Provide the (x, y) coordinate of the cell's center where the given text is located.  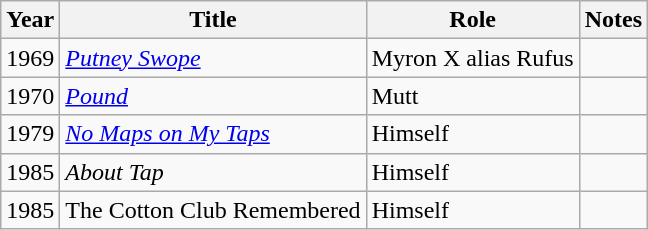
No Maps on My Taps (213, 134)
Mutt (472, 96)
About Tap (213, 172)
1979 (30, 134)
Myron X alias Rufus (472, 58)
Notes (613, 20)
Pound (213, 96)
Putney Swope (213, 58)
The Cotton Club Remembered (213, 210)
Year (30, 20)
Role (472, 20)
1969 (30, 58)
1970 (30, 96)
Title (213, 20)
